From the cell containing the given text, extract its center point as (X, Y) coordinate. 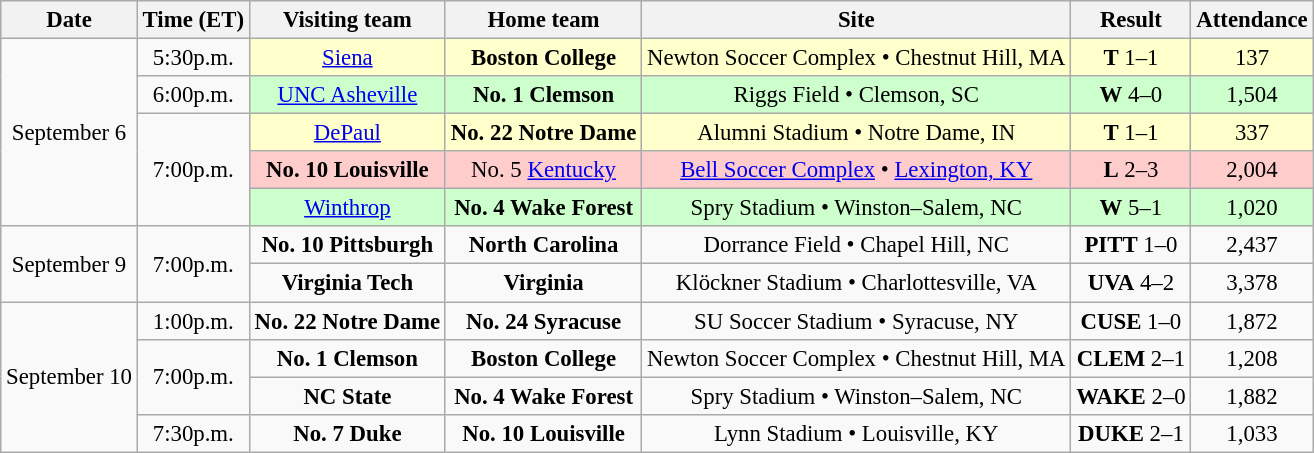
Riggs Field • Clemson, SC (856, 95)
2,004 (1252, 170)
7:30p.m. (193, 433)
North Carolina (543, 245)
Visiting team (347, 20)
Site (856, 20)
1,872 (1252, 321)
1:00p.m. (193, 321)
CLEM 2–1 (1131, 358)
Home team (543, 20)
W 4–0 (1131, 95)
Klöckner Stadium • Charlottesville, VA (856, 283)
Bell Soccer Complex • Lexington, KY (856, 170)
No. 5 Kentucky (543, 170)
September 6 (69, 133)
L 2–3 (1131, 170)
Siena (347, 58)
SU Soccer Stadium • Syracuse, NY (856, 321)
No. 7 Duke (347, 433)
337 (1252, 133)
Time (ET) (193, 20)
Attendance (1252, 20)
6:00p.m. (193, 95)
September 9 (69, 264)
Virginia (543, 283)
DePaul (347, 133)
Lynn Stadium • Louisville, KY (856, 433)
1,208 (1252, 358)
Virginia Tech (347, 283)
PITT 1–0 (1131, 245)
WAKE 2–0 (1131, 396)
1,033 (1252, 433)
Date (69, 20)
Dorrance Field • Chapel Hill, NC (856, 245)
NC State (347, 396)
No. 24 Syracuse (543, 321)
3,378 (1252, 283)
1,020 (1252, 208)
CUSE 1–0 (1131, 321)
137 (1252, 58)
2,437 (1252, 245)
1,882 (1252, 396)
5:30p.m. (193, 58)
No. 10 Pittsburgh (347, 245)
UNC Asheville (347, 95)
DUKE 2–1 (1131, 433)
UVA 4–2 (1131, 283)
September 10 (69, 377)
Winthrop (347, 208)
Result (1131, 20)
Alumni Stadium • Notre Dame, IN (856, 133)
W 5–1 (1131, 208)
1,504 (1252, 95)
